From the cell containing the given text, extract its center point as (X, Y) coordinate. 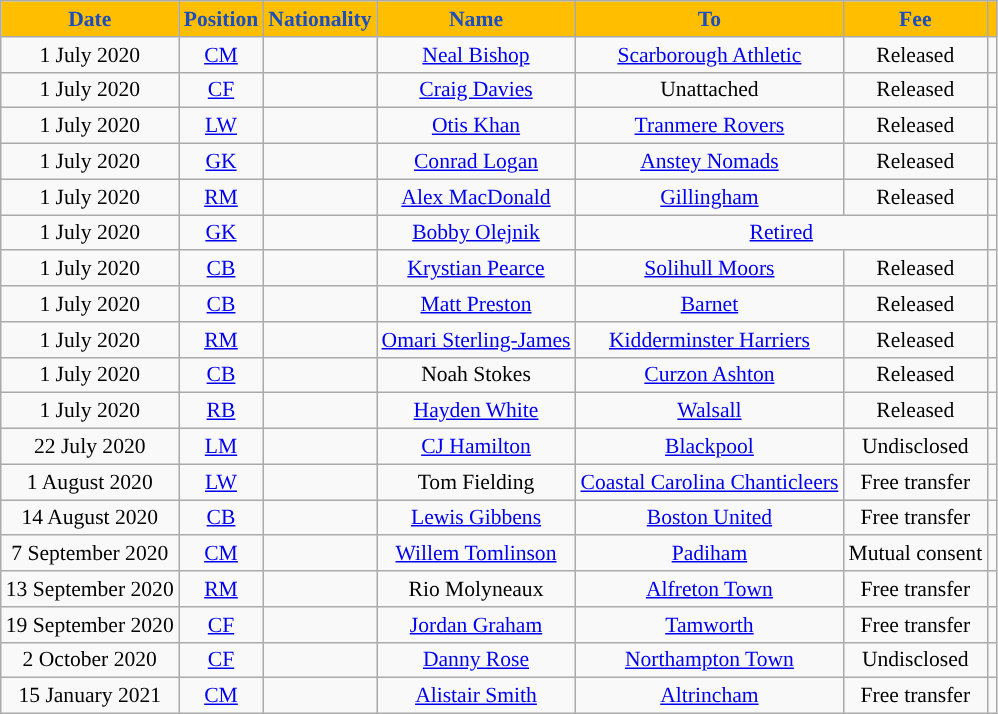
Walsall (709, 411)
Curzon Ashton (709, 375)
Name (476, 19)
Northampton Town (709, 660)
Danny Rose (476, 660)
Boston United (709, 518)
Altrincham (709, 696)
Retired (781, 233)
Jordan Graham (476, 625)
Otis Khan (476, 126)
Coastal Carolina Chanticleers (709, 482)
1 August 2020 (90, 482)
Kidderminster Harriers (709, 340)
Noah Stokes (476, 375)
Scarborough Athletic (709, 55)
2 October 2020 (90, 660)
RB (221, 411)
Nationality (320, 19)
Fee (915, 19)
Blackpool (709, 447)
Tom Fielding (476, 482)
Date (90, 19)
LM (221, 447)
Matt Preston (476, 304)
Bobby Olejnik (476, 233)
Alex MacDonald (476, 197)
CJ Hamilton (476, 447)
Lewis Gibbens (476, 518)
Mutual consent (915, 554)
Craig Davies (476, 90)
Alistair Smith (476, 696)
Tamworth (709, 625)
Neal Bishop (476, 55)
Conrad Logan (476, 162)
Position (221, 19)
19 September 2020 (90, 625)
Anstey Nomads (709, 162)
Omari Sterling-James (476, 340)
Krystian Pearce (476, 269)
Willem Tomlinson (476, 554)
To (709, 19)
14 August 2020 (90, 518)
Unattached (709, 90)
13 September 2020 (90, 589)
Solihull Moors (709, 269)
Alfreton Town (709, 589)
7 September 2020 (90, 554)
Padiham (709, 554)
Rio Molyneaux (476, 589)
22 July 2020 (90, 447)
Hayden White (476, 411)
Barnet (709, 304)
Gillingham (709, 197)
15 January 2021 (90, 696)
Tranmere Rovers (709, 126)
